Return the (x, y) coordinate for the center point of the cell that contains the specified text.  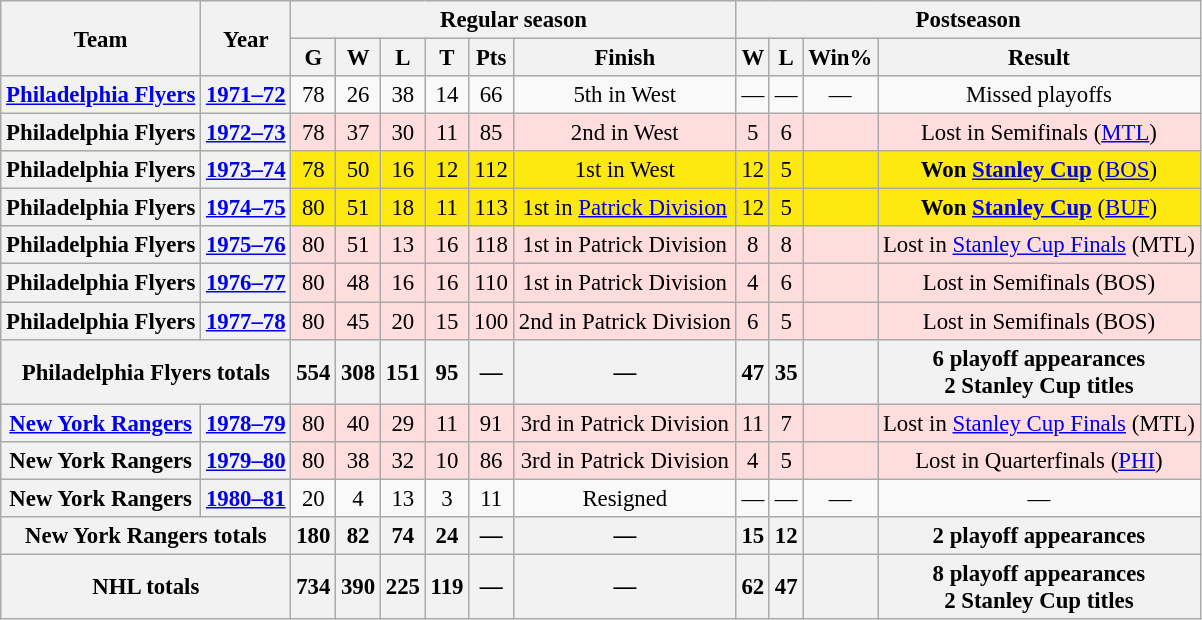
14 (447, 95)
45 (358, 321)
180 (314, 536)
50 (358, 170)
Missed playoffs (1040, 95)
1st in West (624, 170)
85 (492, 133)
74 (402, 536)
30 (402, 133)
390 (358, 586)
3 (447, 498)
2 playoff appearances (1040, 536)
Lost in Quarterfinals (PHI) (1040, 460)
113 (492, 208)
95 (447, 372)
Pts (492, 58)
37 (358, 133)
86 (492, 460)
Postseason (968, 20)
554 (314, 372)
1980–81 (246, 498)
Lost in Semifinals (MTL) (1040, 133)
2nd in Patrick Division (624, 321)
G (314, 58)
1974–75 (246, 208)
10 (447, 460)
2nd in West (624, 133)
118 (492, 245)
734 (314, 586)
New York Rangers totals (146, 536)
Win% (840, 58)
1979–80 (246, 460)
100 (492, 321)
1973–74 (246, 170)
Resigned (624, 498)
18 (402, 208)
40 (358, 423)
1978–79 (246, 423)
Year (246, 38)
62 (752, 586)
112 (492, 170)
24 (447, 536)
32 (402, 460)
225 (402, 586)
Result (1040, 58)
1971–72 (246, 95)
1976–77 (246, 283)
91 (492, 423)
119 (447, 586)
308 (358, 372)
6 playoff appearances 2 Stanley Cup titles (1040, 372)
151 (402, 372)
29 (402, 423)
Philadelphia Flyers totals (146, 372)
48 (358, 283)
26 (358, 95)
5th in West (624, 95)
35 (786, 372)
7 (786, 423)
Regular season (514, 20)
Won Stanley Cup (BUF) (1040, 208)
1972–73 (246, 133)
1977–78 (246, 321)
Finish (624, 58)
66 (492, 95)
82 (358, 536)
Team (101, 38)
NHL totals (146, 586)
T (447, 58)
110 (492, 283)
8 playoff appearances2 Stanley Cup titles (1040, 586)
Won Stanley Cup (BOS) (1040, 170)
1975–76 (246, 245)
